Identify which cell holds the provided text, then report its [X, Y] central coordinate. 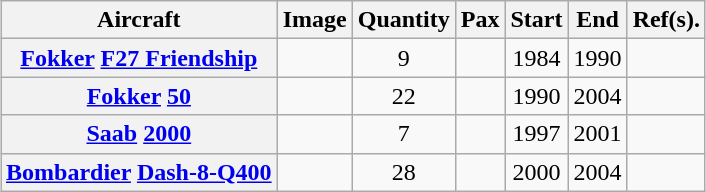
1984 [536, 58]
9 [404, 58]
1997 [536, 134]
Image [314, 20]
2001 [598, 134]
Bombardier Dash-8-Q400 [138, 172]
Aircraft [138, 20]
End [598, 20]
2000 [536, 172]
Fokker 50 [138, 96]
22 [404, 96]
Start [536, 20]
Pax [480, 20]
7 [404, 134]
Ref(s). [666, 20]
Saab 2000 [138, 134]
28 [404, 172]
Fokker F27 Friendship [138, 58]
Quantity [404, 20]
